Determine the [x, y] coordinate at the center of the cell enclosing the given text.  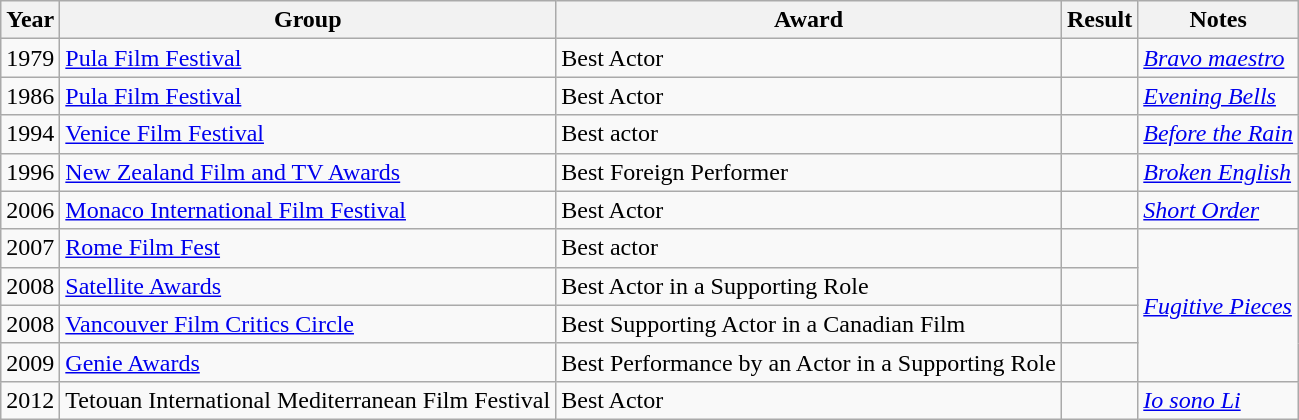
Year [30, 20]
1979 [30, 58]
Broken English [1218, 172]
Io sono Li [1218, 400]
2012 [30, 400]
Best Foreign Performer [809, 172]
Result [1099, 20]
Group [308, 20]
1994 [30, 134]
Genie Awards [308, 362]
Venice Film Festival [308, 134]
1996 [30, 172]
2009 [30, 362]
Short Order [1218, 210]
Fugitive Pieces [1218, 305]
New Zealand Film and TV Awards [308, 172]
Best Supporting Actor in a Canadian Film [809, 324]
Best Performance by an Actor in a Supporting Role [809, 362]
2006 [30, 210]
Notes [1218, 20]
Satellite Awards [308, 286]
Tetouan International Mediterranean Film Festival [308, 400]
Monaco International Film Festival [308, 210]
Vancouver Film Critics Circle [308, 324]
Best Actor in a Supporting Role [809, 286]
Award [809, 20]
2007 [30, 248]
1986 [30, 96]
Evening Bells [1218, 96]
Rome Film Fest [308, 248]
Before the Rain [1218, 134]
Bravo maestro [1218, 58]
